Capture the cell that displays the provided text and extract its (X, Y) central coordinate. 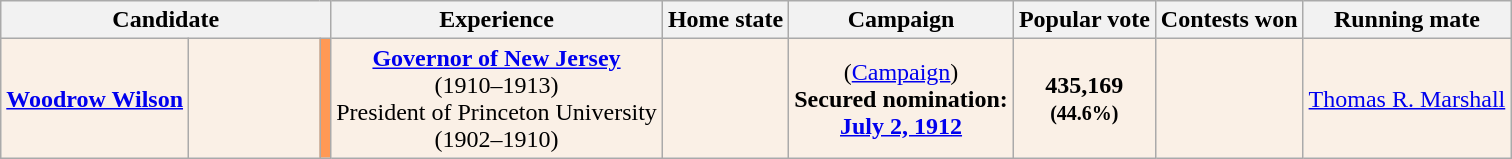
Thomas R. Marshall (1407, 98)
Woodrow Wilson (95, 98)
Candidate (166, 20)
Running mate (1407, 20)
435,169(44.6%) (1084, 98)
Home state (725, 20)
Governor of New Jersey(1910–1913)President of Princeton University(1902–1910) (497, 98)
Popular vote (1084, 20)
Experience (497, 20)
Campaign (902, 20)
Contests won (1229, 20)
(Campaign)Secured nomination:July 2, 1912 (902, 98)
